From the cell containing the given text, extract its center point as (x, y) coordinate. 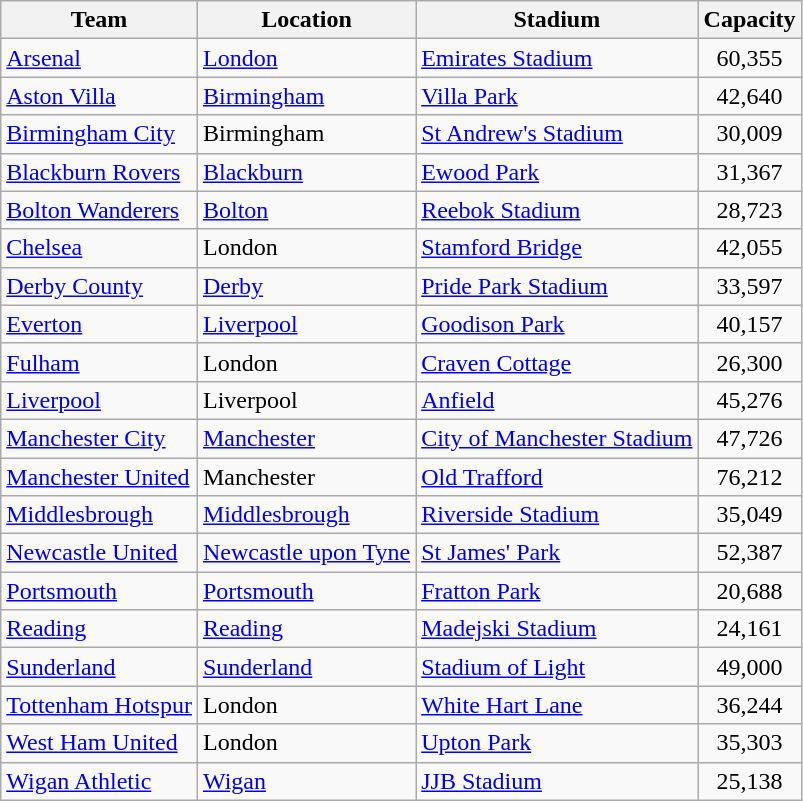
49,000 (750, 667)
28,723 (750, 210)
Blackburn (306, 172)
31,367 (750, 172)
Derby (306, 286)
52,387 (750, 553)
Newcastle upon Tyne (306, 553)
Derby County (100, 286)
24,161 (750, 629)
Aston Villa (100, 96)
Manchester United (100, 477)
JJB Stadium (557, 781)
30,009 (750, 134)
33,597 (750, 286)
Anfield (557, 400)
35,049 (750, 515)
Ewood Park (557, 172)
St James' Park (557, 553)
Old Trafford (557, 477)
Newcastle United (100, 553)
Riverside Stadium (557, 515)
Tottenham Hotspur (100, 705)
47,726 (750, 438)
White Hart Lane (557, 705)
City of Manchester Stadium (557, 438)
Pride Park Stadium (557, 286)
Upton Park (557, 743)
Bolton Wanderers (100, 210)
Bolton (306, 210)
45,276 (750, 400)
Stamford Bridge (557, 248)
36,244 (750, 705)
Fratton Park (557, 591)
76,212 (750, 477)
40,157 (750, 324)
Madejski Stadium (557, 629)
Arsenal (100, 58)
Goodison Park (557, 324)
Villa Park (557, 96)
West Ham United (100, 743)
St Andrew's Stadium (557, 134)
Location (306, 20)
25,138 (750, 781)
20,688 (750, 591)
Reebok Stadium (557, 210)
Team (100, 20)
Wigan Athletic (100, 781)
60,355 (750, 58)
26,300 (750, 362)
Stadium of Light (557, 667)
35,303 (750, 743)
Wigan (306, 781)
42,640 (750, 96)
Manchester City (100, 438)
Emirates Stadium (557, 58)
Craven Cottage (557, 362)
42,055 (750, 248)
Stadium (557, 20)
Capacity (750, 20)
Everton (100, 324)
Birmingham City (100, 134)
Fulham (100, 362)
Blackburn Rovers (100, 172)
Chelsea (100, 248)
